Scan for the cell matching the given text and deliver its [x, y] coordinate at center. 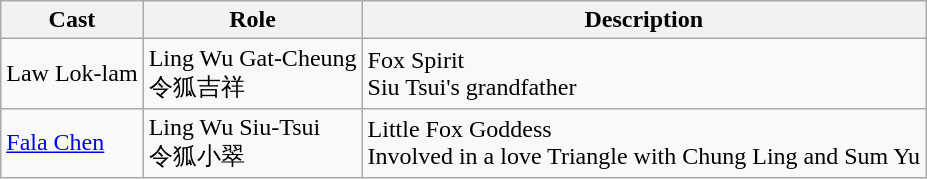
Role [252, 20]
Description [644, 20]
Law Lok-lam [72, 74]
Fox Spirit Siu Tsui's grandfather [644, 74]
Fala Chen [72, 143]
Ling Wu Siu-Tsui 令狐小翠 [252, 143]
Cast [72, 20]
Little Fox Goddess Involved in a love Triangle with Chung Ling and Sum Yu [644, 143]
Ling Wu Gat-Cheung令狐吉祥 [252, 74]
